Identify which cell holds the provided text, then report its (X, Y) central coordinate. 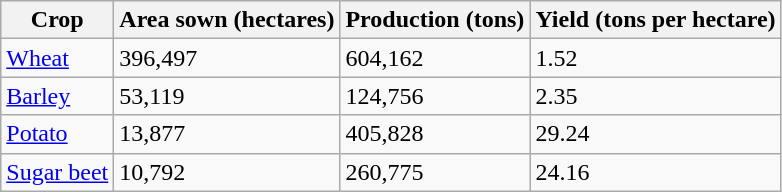
10,792 (227, 172)
260,775 (435, 172)
396,497 (227, 58)
1.52 (656, 58)
Production (tons) (435, 20)
Barley (58, 96)
29.24 (656, 134)
Area sown (hectares) (227, 20)
13,877 (227, 134)
2.35 (656, 96)
124,756 (435, 96)
24.16 (656, 172)
604,162 (435, 58)
405,828 (435, 134)
53,119 (227, 96)
Potato (58, 134)
Wheat (58, 58)
Sugar beet (58, 172)
Yield (tons per hectare) (656, 20)
Crop (58, 20)
